From the cell containing the given text, extract its center point as (x, y) coordinate. 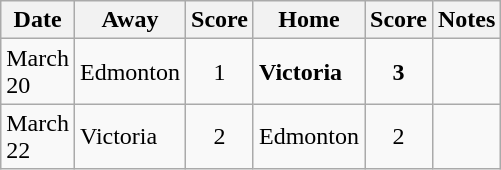
Away (130, 20)
Notes (466, 20)
3 (399, 72)
Home (308, 20)
Date (38, 20)
March 22 (38, 136)
1 (220, 72)
March 20 (38, 72)
